Detect which cell encompasses the target text, then output its [x, y] center coordinate. 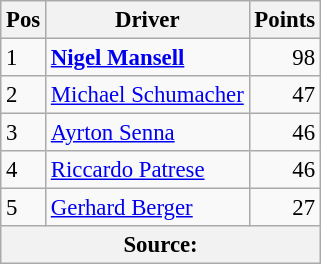
98 [284, 58]
1 [24, 58]
4 [24, 170]
27 [284, 208]
2 [24, 95]
Nigel Mansell [148, 58]
Ayrton Senna [148, 133]
Pos [24, 20]
Gerhard Berger [148, 208]
Points [284, 20]
5 [24, 208]
Riccardo Patrese [148, 170]
3 [24, 133]
Driver [148, 20]
Michael Schumacher [148, 95]
47 [284, 95]
Source: [161, 245]
